Capture the cell that displays the provided text and extract its (x, y) central coordinate. 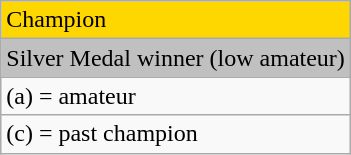
Champion (176, 20)
Silver Medal winner (low amateur) (176, 58)
(c) = past champion (176, 134)
(a) = amateur (176, 96)
